Pinpoint the cell where the given text exists, returning its [X, Y] midpoint coordinate. 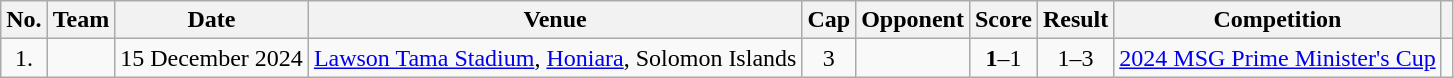
No. [24, 20]
Competition [1278, 20]
1. [24, 58]
Cap [829, 20]
Lawson Tama Stadium, Honiara, Solomon Islands [555, 58]
Team [81, 20]
2024 MSG Prime Minister's Cup [1278, 58]
Venue [555, 20]
Score [1003, 20]
3 [829, 58]
15 December 2024 [212, 58]
1–1 [1003, 58]
Result [1075, 20]
Opponent [913, 20]
Date [212, 20]
1–3 [1075, 58]
